Output the [x, y] coordinate of the center of the cell containing the given text.  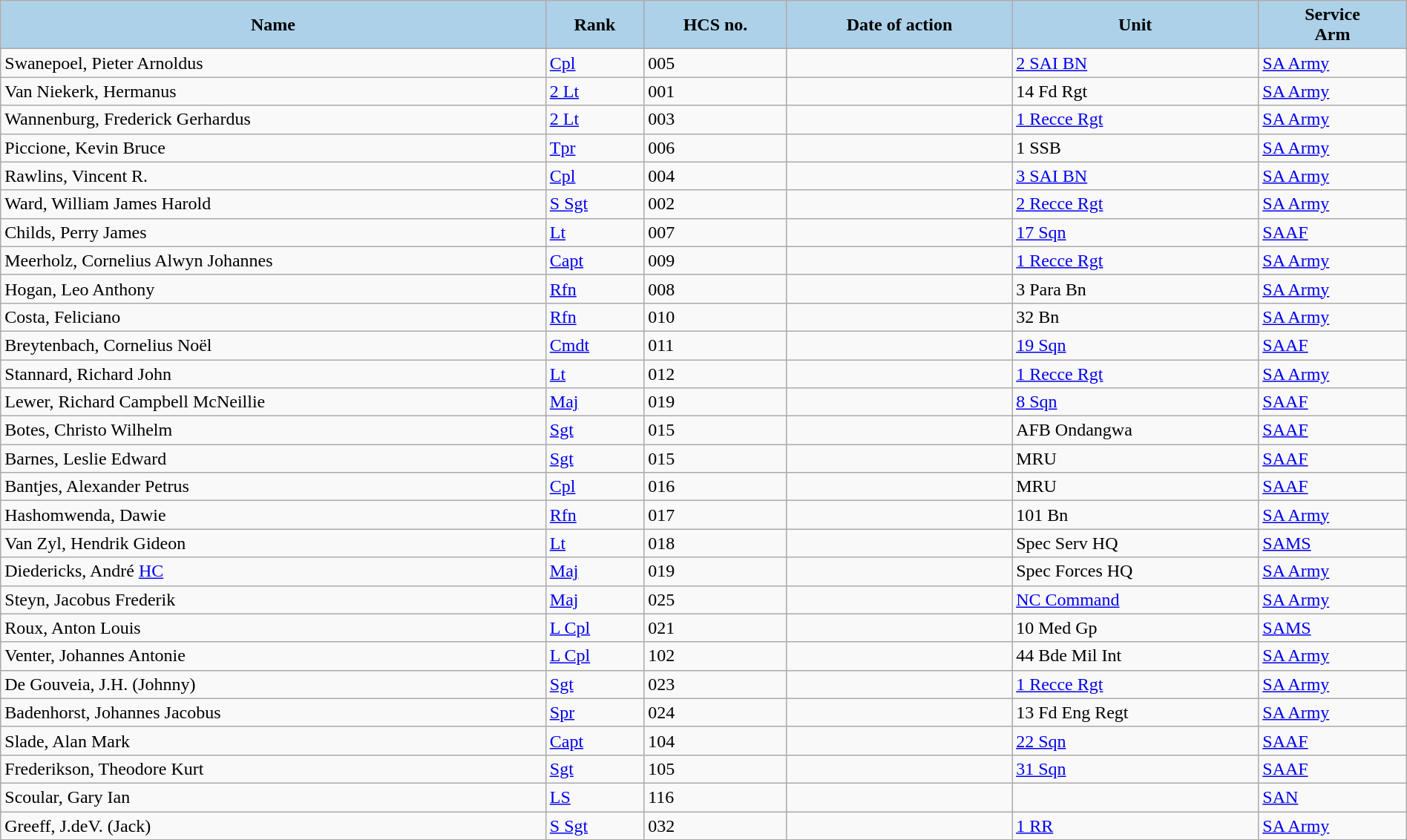
1 RR [1135, 826]
1 SSB [1135, 148]
3 Para Bn [1135, 289]
2 Recce Rgt [1135, 204]
004 [715, 176]
Cmdt [594, 345]
021 [715, 628]
018 [715, 543]
Slade, Alan Mark [273, 741]
Wannenburg, Frederick Gerhardus [273, 119]
Tpr [594, 148]
14 Fd Rgt [1135, 91]
005 [715, 63]
010 [715, 317]
025 [715, 600]
31 Sqn [1135, 769]
Childs, Perry James [273, 232]
Piccione, Kevin Bruce [273, 148]
13 Fd Eng Regt [1135, 712]
Costa, Feliciano [273, 317]
023 [715, 684]
017 [715, 515]
Badenhorst, Johannes Jacobus [273, 712]
Greeff, J.deV. (Jack) [273, 826]
Frederikson, Theodore Kurt [273, 769]
19 Sqn [1135, 345]
NC Command [1135, 600]
Botes, Christo Wilhelm [273, 430]
44 Bde Mil Int [1135, 656]
Van Niekerk, Hermanus [273, 91]
LS [594, 797]
003 [715, 119]
AFB Ondangwa [1135, 430]
Steyn, Jacobus Frederik [273, 600]
3 SAI BN [1135, 176]
116 [715, 797]
Hashomwenda, Dawie [273, 515]
007 [715, 232]
Venter, Johannes Antonie [273, 656]
ServiceArm [1333, 25]
17 Sqn [1135, 232]
Diedericks, André HC [273, 571]
Ward, William James Harold [273, 204]
012 [715, 373]
009 [715, 260]
Spec Forces HQ [1135, 571]
Bantjes, Alexander Petrus [273, 487]
032 [715, 826]
Barnes, Leslie Edward [273, 459]
008 [715, 289]
Rank [594, 25]
De Gouveia, J.H. (Johnny) [273, 684]
105 [715, 769]
Name [273, 25]
Unit [1135, 25]
2 SAI BN [1135, 63]
001 [715, 91]
Spr [594, 712]
Date of action [899, 25]
024 [715, 712]
101 Bn [1135, 515]
32 Bn [1135, 317]
Van Zyl, Hendrik Gideon [273, 543]
HCS no. [715, 25]
Lewer, Richard Campbell McNeillie [273, 402]
Stannard, Richard John [273, 373]
10 Med Gp [1135, 628]
Scoular, Gary Ian [273, 797]
102 [715, 656]
Rawlins, Vincent R. [273, 176]
016 [715, 487]
Swanepoel, Pieter Arnoldus [273, 63]
Meerholz, Cornelius Alwyn Johannes [273, 260]
006 [715, 148]
22 Sqn [1135, 741]
SAN [1333, 797]
8 Sqn [1135, 402]
104 [715, 741]
011 [715, 345]
Roux, Anton Louis [273, 628]
002 [715, 204]
Hogan, Leo Anthony [273, 289]
Breytenbach, Cornelius Noël [273, 345]
Spec Serv HQ [1135, 543]
